Determine the (x, y) coordinate at the center of the cell enclosing the given text.  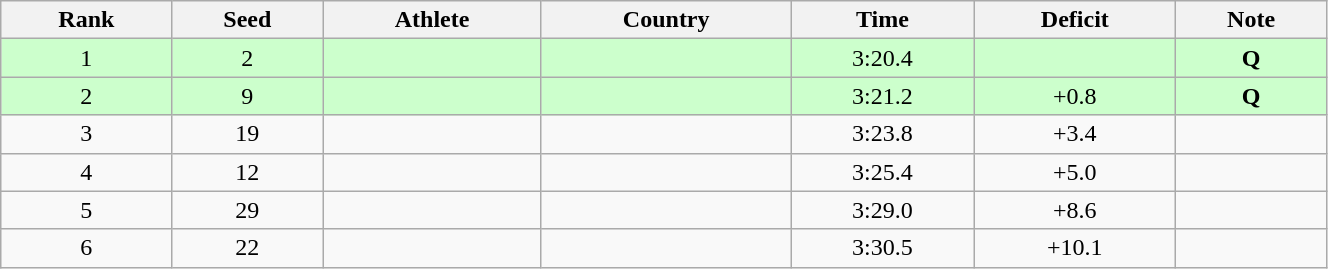
3:23.8 (882, 134)
3:25.4 (882, 172)
+10.1 (1075, 248)
Time (882, 20)
5 (86, 210)
3:29.0 (882, 210)
4 (86, 172)
+3.4 (1075, 134)
+5.0 (1075, 172)
Deficit (1075, 20)
Note (1252, 20)
3:30.5 (882, 248)
3:20.4 (882, 58)
22 (248, 248)
1 (86, 58)
9 (248, 96)
3:21.2 (882, 96)
Seed (248, 20)
6 (86, 248)
19 (248, 134)
12 (248, 172)
+8.6 (1075, 210)
+0.8 (1075, 96)
29 (248, 210)
Rank (86, 20)
Athlete (432, 20)
3 (86, 134)
Country (666, 20)
